Search for the cell housing the specified text and yield its (x, y) center coordinate. 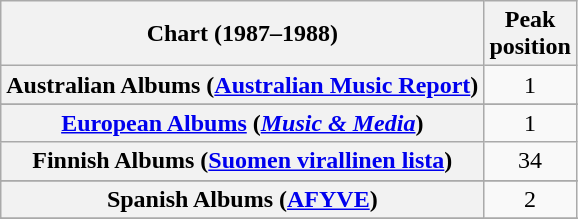
34 (530, 161)
Chart (1987–1988) (242, 34)
Finnish Albums (Suomen virallinen lista) (242, 161)
Peakposition (530, 34)
European Albums (Music & Media) (242, 123)
2 (530, 199)
Australian Albums (Australian Music Report) (242, 85)
Spanish Albums (AFYVE) (242, 199)
